Pinpoint the cell where the given text exists, returning its (X, Y) midpoint coordinate. 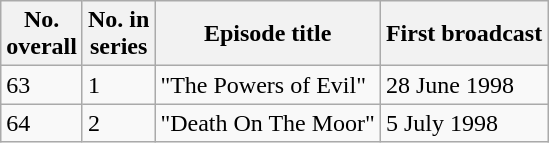
2 (118, 123)
"Death On The Moor" (268, 123)
64 (42, 123)
"The Powers of Evil" (268, 85)
63 (42, 85)
28 June 1998 (464, 85)
1 (118, 85)
No.overall (42, 34)
First broadcast (464, 34)
Episode title (268, 34)
No. inseries (118, 34)
5 July 1998 (464, 123)
